From the cell containing the given text, extract its center point as (X, Y) coordinate. 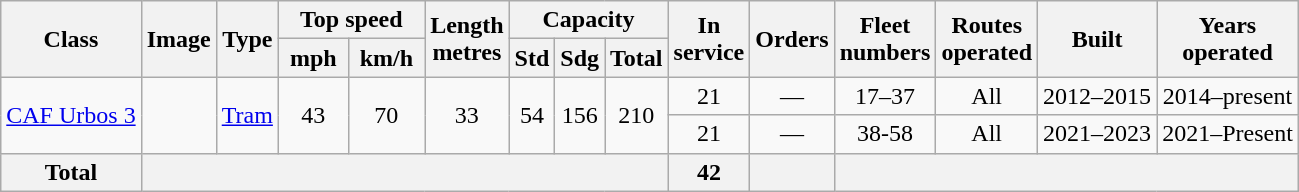
17–37 (885, 96)
Lengthmetres (467, 39)
43 (313, 115)
2021–2023 (1098, 134)
Built (1098, 39)
156 (580, 115)
Inservice (709, 39)
42 (709, 172)
2021–Present (1228, 134)
33 (467, 115)
Sdg (580, 58)
Fleetnumbers (885, 39)
Type (247, 39)
km/h (386, 58)
2014–present (1228, 96)
2012–2015 (1098, 96)
210 (637, 115)
Tram (247, 115)
70 (386, 115)
Top speed (351, 20)
Image (178, 39)
Std (532, 58)
Routesoperated (987, 39)
Orders (792, 39)
54 (532, 115)
Capacity (588, 20)
Yearsoperated (1228, 39)
CAF Urbos 3 (71, 115)
38-58 (885, 134)
mph (313, 58)
Class (71, 39)
